From the cell containing the given text, extract its center point as [X, Y] coordinate. 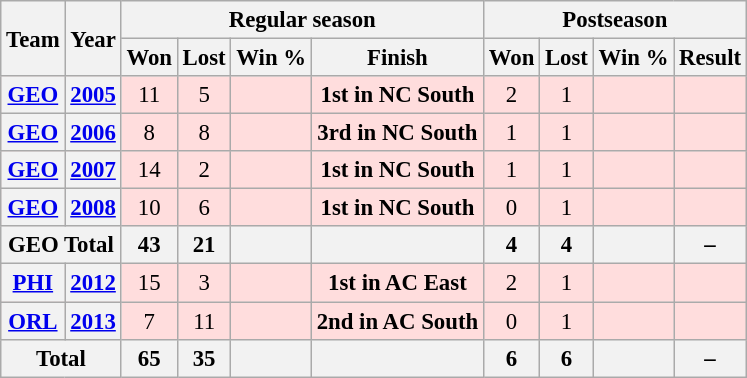
Regular season [302, 20]
1st in AC East [397, 283]
2013 [93, 321]
3rd in NC South [397, 133]
Finish [397, 58]
14 [149, 170]
2012 [93, 283]
2008 [93, 208]
2007 [93, 170]
ORL [33, 321]
35 [204, 358]
Postseason [614, 20]
65 [149, 358]
GEO Total [61, 245]
21 [204, 245]
7 [149, 321]
3 [204, 283]
Team [33, 38]
10 [149, 208]
2nd in AC South [397, 321]
Result [710, 58]
15 [149, 283]
2006 [93, 133]
43 [149, 245]
5 [204, 95]
Total [61, 358]
Year [93, 38]
2005 [93, 95]
PHI [33, 283]
